Identify which cell holds the provided text, then report its [X, Y] central coordinate. 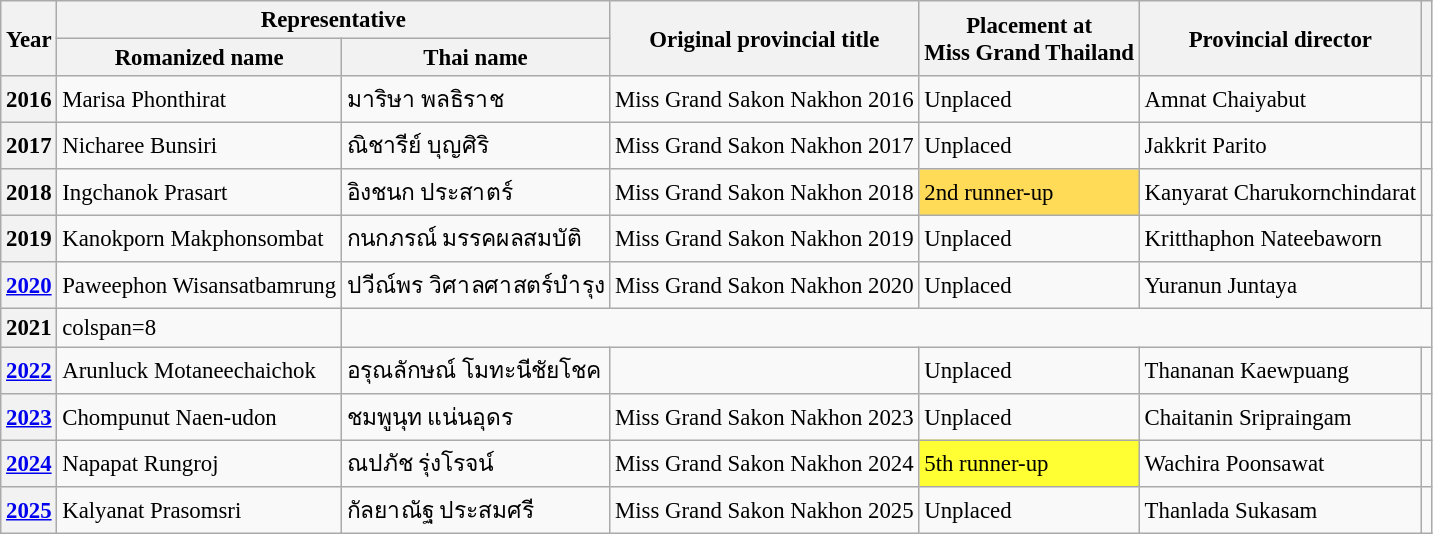
Arunluck Motaneechaichok [199, 370]
Kalyanat Prasomsri [199, 510]
อิงชนก ประสาตร์ [475, 192]
Ingchanok Prasart [199, 192]
Thananan Kaewpuang [1280, 370]
2025 [29, 510]
Jakkrit Parito [1280, 146]
กนกภรณ์ มรรคผลสมบัติ [475, 240]
2017 [29, 146]
2016 [29, 100]
colspan=8 [199, 328]
Amnat Chaiyabut [1280, 100]
ณิชารีย์ บุญศิริ [475, 146]
Paweephon Wisansatbamrung [199, 286]
2024 [29, 464]
มาริษา พลธิราช [475, 100]
Thanlada Sukasam [1280, 510]
2023 [29, 416]
Miss Grand Sakon Nakhon 2018 [764, 192]
Chaitanin Sripraingam [1280, 416]
Miss Grand Sakon Nakhon 2023 [764, 416]
ณปภัช รุ่งโรจน์ [475, 464]
Representative [334, 20]
Miss Grand Sakon Nakhon 2024 [764, 464]
Nicharee Bunsiri [199, 146]
2018 [29, 192]
Placement atMiss Grand Thailand [1029, 38]
ปวีณ์พร วิศาลศาสตร์บำรุง [475, 286]
Provincial director [1280, 38]
5th runner-up [1029, 464]
Thai name [475, 58]
Miss Grand Sakon Nakhon 2017 [764, 146]
2021 [29, 328]
2nd runner-up [1029, 192]
Romanized name [199, 58]
Kanokporn Makphonsombat [199, 240]
Napapat Rungroj [199, 464]
2019 [29, 240]
Kritthaphon Nateebaworn [1280, 240]
Original provincial title [764, 38]
Chompunut Naen-udon [199, 416]
Miss Grand Sakon Nakhon 2020 [764, 286]
Kanyarat Charukornchindarat [1280, 192]
2022 [29, 370]
กัลยาณัฐ ประสมศรี [475, 510]
Miss Grand Sakon Nakhon 2025 [764, 510]
Wachira Poonsawat [1280, 464]
อรุณลักษณ์ โมทะนีชัยโชค [475, 370]
Year [29, 38]
ชมพูนุท แน่นอุดร [475, 416]
Miss Grand Sakon Nakhon 2016 [764, 100]
Yuranun Juntaya [1280, 286]
2020 [29, 286]
Marisa Phonthirat [199, 100]
Miss Grand Sakon Nakhon 2019 [764, 240]
